Scan for the cell matching the given text and deliver its (x, y) coordinate at center. 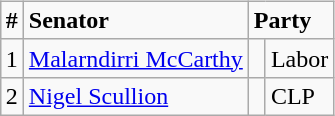
# (12, 20)
Senator (136, 20)
2 (12, 96)
Malarndirri McCarthy (136, 58)
Nigel Scullion (136, 96)
CLP (299, 96)
Party (290, 20)
Labor (299, 58)
1 (12, 58)
